For the text-containing cell, return its midpoint in [X, Y] coordinate format. 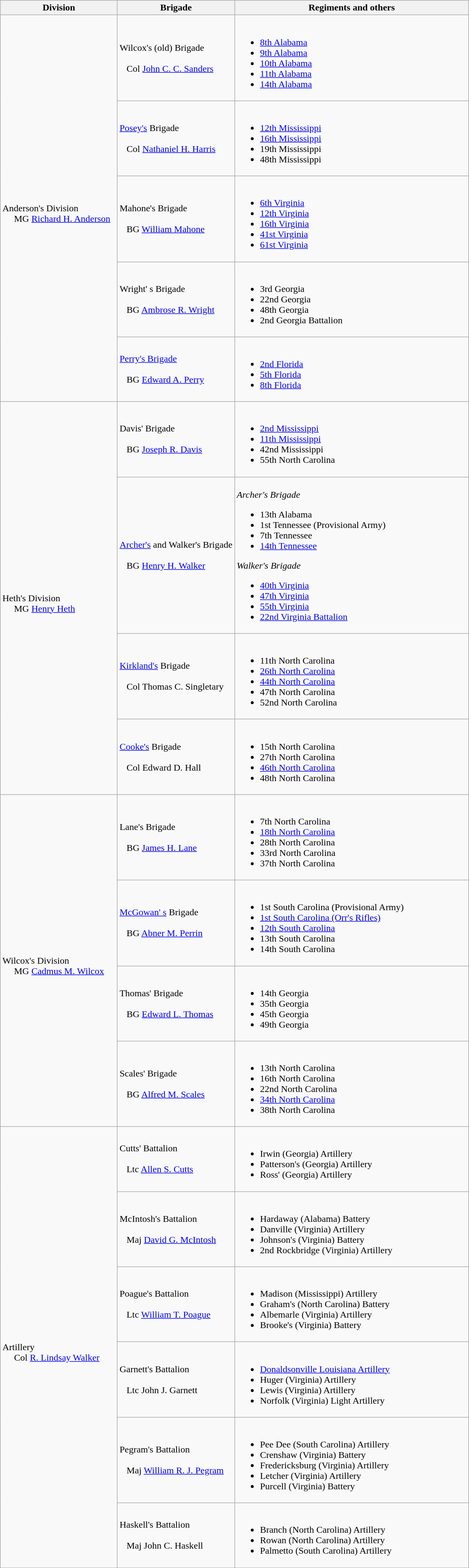
Davis' Brigade BG Joseph R. Davis [176, 439]
Kirkland's Brigade Col Thomas C. Singletary [176, 676]
3rd Georgia22nd Georgia48th Georgia2nd Georgia Battalion [352, 299]
Pegram's Battalion Maj William R. J. Pegram [176, 1460]
7th North Carolina18th North Carolina28th North Carolina33rd North Carolina37th North Carolina [352, 837]
Irwin (Georgia) ArtilleryPatterson's (Georgia) ArtilleryRoss' (Georgia) Artillery [352, 1159]
11th North Carolina26th North Carolina44th North Carolina47th North Carolina52nd North Carolina [352, 676]
Thomas' Brigade BG Edward L. Thomas [176, 1004]
McGowan' s Brigade BG Abner M. Perrin [176, 923]
14th Georgia35th Georgia45th Georgia49th Georgia [352, 1004]
Lane's Brigade BG James H. Lane [176, 837]
2nd Mississippi11th Mississippi42nd Mississippi55th North Carolina [352, 439]
1st South Carolina (Provisional Army)1st South Carolina (Orr's Rifles)12th South Carolina13th South Carolina14th South Carolina [352, 923]
McIntosh's Battalion Maj David G. McIntosh [176, 1229]
Artillery Col R. Lindsay Walker [59, 1347]
Haskell's Battalion Maj John C. Haskell [176, 1535]
Perry's Brigade BG Edward A. Perry [176, 369]
15th North Carolina27th North Carolina46th North Carolina48th North Carolina [352, 757]
Scales' Brigade BG Alfred M. Scales [176, 1084]
Posey's Brigade Col Nathaniel H. Harris [176, 138]
Mahone's Brigade BG William Mahone [176, 219]
Cooke's Brigade Col Edward D. Hall [176, 757]
Donaldsonville Louisiana ArtilleryHuger (Virginia) ArtilleryLewis (Virginia) ArtilleryNorfolk (Virginia) Light Artillery [352, 1380]
Regiments and others [352, 8]
6th Virginia12th Virginia16th Virginia41st Virginia61st Virginia [352, 219]
Madison (Mississippi) ArtilleryGraham's (North Carolina) BatteryAlbemarle (Virginia) ArtilleryBrooke's (Virginia) Battery [352, 1304]
Branch (North Carolina) ArtilleryRowan (North Carolina) ArtilleryPalmetto (South Carolina) Artillery [352, 1535]
Wilcox's Division MG Cadmus M. Wilcox [59, 961]
Garnett's Battalion Ltc John J. Garnett [176, 1380]
Anderson's Division MG Richard H. Anderson [59, 209]
Poague's Battalion Ltc William T. Poague [176, 1304]
Heth's Division MG Henry Heth [59, 598]
2nd Florida5th Florida8th Florida [352, 369]
Archer's and Walker's Brigade BG Henry H. Walker [176, 555]
Hardaway (Alabama) BatteryDanville (Virginia) ArtilleryJohnson's (Virginia) Battery2nd Rockbridge (Virginia) Artillery [352, 1229]
13th North Carolina16th North Carolina22nd North Carolina34th North Carolina38th North Carolina [352, 1084]
Cutts' Battalion Ltc Allen S. Cutts [176, 1159]
Brigade [176, 8]
12th Mississippi16th Mississippi19th Mississippi48th Mississippi [352, 138]
Wilcox's (old) Brigade Col John C. C. Sanders [176, 58]
Wright' s Brigade BG Ambrose R. Wright [176, 299]
8th Alabama9th Alabama10th Alabama11th Alabama14th Alabama [352, 58]
Division [59, 8]
